Detect which cell encompasses the target text, then output its (X, Y) center coordinate. 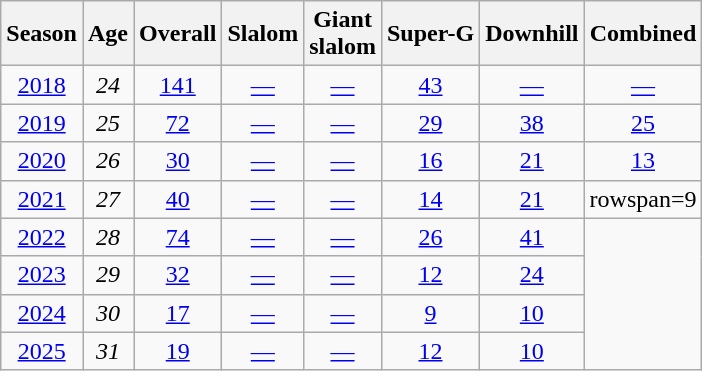
rowspan=9 (643, 199)
Giantslalom (343, 34)
Age (108, 34)
72 (178, 123)
Overall (178, 34)
9 (430, 313)
27 (108, 199)
40 (178, 199)
2025 (42, 351)
2019 (42, 123)
74 (178, 237)
19 (178, 351)
2022 (42, 237)
17 (178, 313)
Super-G (430, 34)
2018 (42, 85)
2024 (42, 313)
31 (108, 351)
16 (430, 161)
32 (178, 275)
2020 (42, 161)
141 (178, 85)
28 (108, 237)
2023 (42, 275)
38 (532, 123)
14 (430, 199)
Season (42, 34)
43 (430, 85)
41 (532, 237)
2021 (42, 199)
13 (643, 161)
Slalom (263, 34)
Combined (643, 34)
Downhill (532, 34)
